Find where the given text appears and provide that cell's center as [X, Y] coordinate. 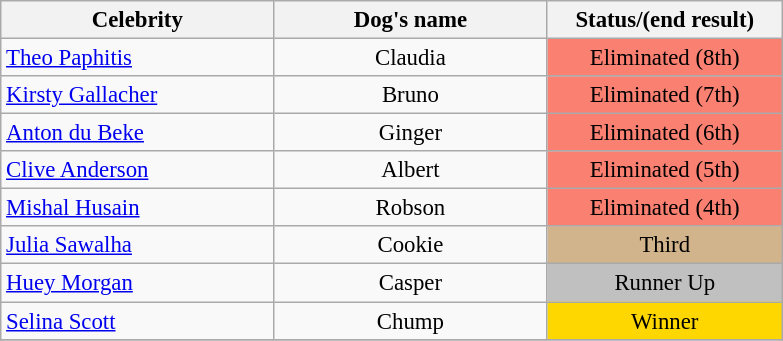
Huey Morgan [138, 283]
Bruno [410, 95]
Eliminated (8th) [665, 58]
Dog's name [410, 20]
Robson [410, 208]
Eliminated (7th) [665, 95]
Eliminated (6th) [665, 133]
Status/(end result) [665, 20]
Chump [410, 321]
Cookie [410, 245]
Albert [410, 170]
Third [665, 245]
Clive Anderson [138, 170]
Claudia [410, 58]
Theo Paphitis [138, 58]
Celebrity [138, 20]
Kirsty Gallacher [138, 95]
Ginger [410, 133]
Mishal Husain [138, 208]
Julia Sawalha [138, 245]
Selina Scott [138, 321]
Runner Up [665, 283]
Anton du Beke [138, 133]
Eliminated (4th) [665, 208]
Winner [665, 321]
Eliminated (5th) [665, 170]
Casper [410, 283]
